Pinpoint the cell where the given text exists, returning its (x, y) midpoint coordinate. 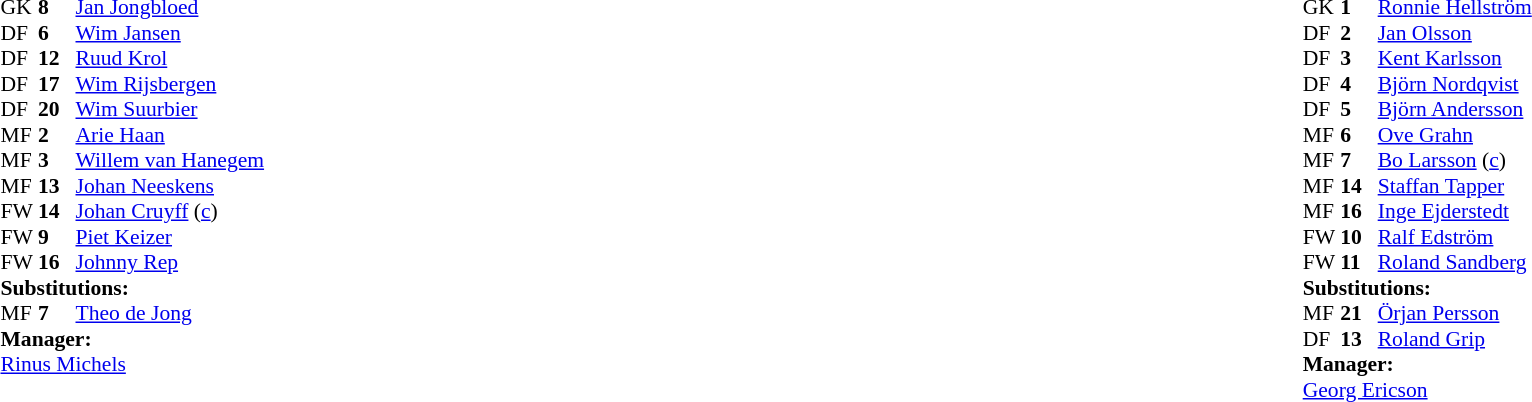
Roland Grip (1455, 339)
Inge Ejderstedt (1455, 211)
Rinus Michels (132, 365)
17 (57, 84)
Kent Karlsson (1455, 59)
Björn Andersson (1455, 109)
Wim Suurbier (170, 109)
20 (57, 109)
Willem van Hanegem (170, 161)
10 (1359, 237)
Björn Nordqvist (1455, 84)
Staffan Tapper (1455, 186)
Ralf Edström (1455, 237)
4 (1359, 84)
Johan Neeskens (170, 186)
Bo Larsson (c) (1455, 161)
Johnny Rep (170, 263)
Ove Grahn (1455, 135)
21 (1359, 313)
Jan Olsson (1455, 33)
5 (1359, 109)
Örjan Persson (1455, 313)
Piet Keizer (170, 237)
11 (1359, 263)
Arie Haan (170, 135)
Ruud Krol (170, 59)
Johan Cruyff (c) (170, 211)
Roland Sandberg (1455, 263)
Wim Rijsbergen (170, 84)
9 (57, 237)
12 (57, 59)
Theo de Jong (170, 313)
Wim Jansen (170, 33)
